Pinpoint the cell where the given text exists, returning its [x, y] midpoint coordinate. 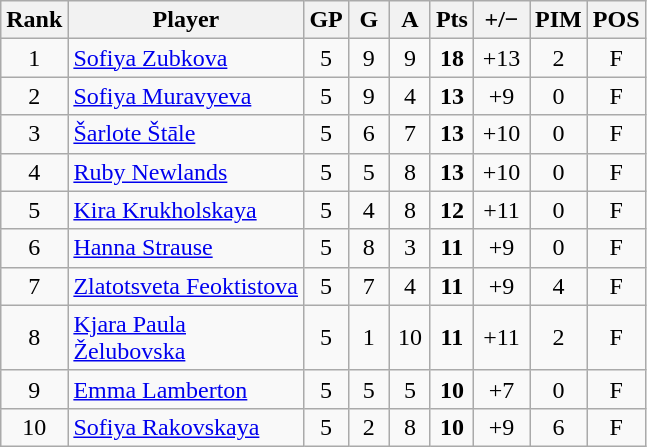
Kjara Paula Želubovska [186, 338]
Ruby Newlands [186, 172]
Sofiya Rakovskaya [186, 427]
A [410, 20]
POS [616, 20]
Šarlote Štāle [186, 134]
12 [452, 210]
Rank [34, 20]
GP [326, 20]
Hanna Strause [186, 248]
Sofiya Zubkova [186, 58]
Sofiya Muravyeva [186, 96]
+13 [501, 58]
18 [452, 58]
+/− [501, 20]
Emma Lamberton [186, 389]
+7 [501, 389]
Zlatotsveta Feoktistova [186, 286]
Kira Krukholskaya [186, 210]
Pts [452, 20]
PIM [559, 20]
G [368, 20]
Player [186, 20]
